Locate the cell with the specified text and output its (X, Y) center coordinate. 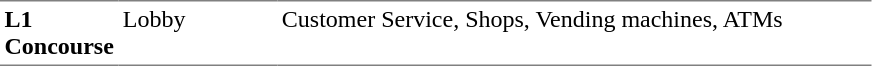
Lobby (198, 33)
Customer Service, Shops, Vending machines, ATMs (574, 33)
L1Concourse (59, 33)
